For the text-containing cell, return its midpoint in [x, y] coordinate format. 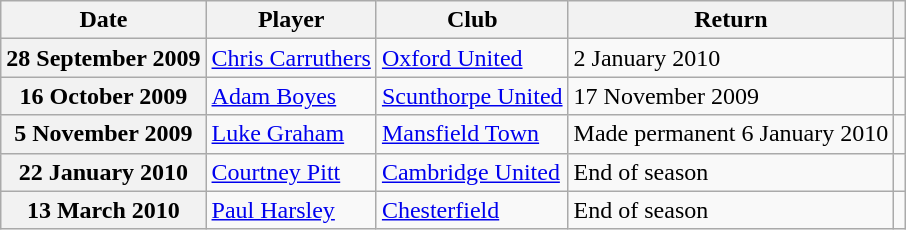
Oxford United [472, 58]
Paul Harsley [291, 210]
Adam Boyes [291, 96]
Courtney Pitt [291, 172]
16 October 2009 [104, 96]
Made permanent 6 January 2010 [731, 134]
Club [472, 20]
Chris Carruthers [291, 58]
13 March 2010 [104, 210]
Date [104, 20]
5 November 2009 [104, 134]
Mansfield Town [472, 134]
Luke Graham [291, 134]
Return [731, 20]
17 November 2009 [731, 96]
Scunthorpe United [472, 96]
28 September 2009 [104, 58]
2 January 2010 [731, 58]
Cambridge United [472, 172]
Chesterfield [472, 210]
22 January 2010 [104, 172]
Player [291, 20]
